Return the [X, Y] coordinate for the center point of the cell that contains the specified text.  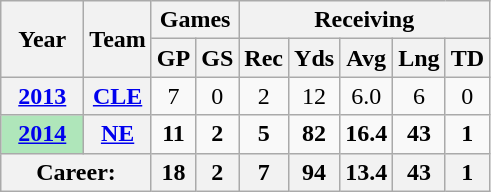
Rec [264, 58]
Yds [314, 58]
Games [194, 20]
GP [173, 58]
Team [118, 39]
NE [118, 134]
Career: [76, 172]
11 [173, 134]
2013 [42, 96]
GS [218, 58]
Lng [419, 58]
5 [264, 134]
12 [314, 96]
2014 [42, 134]
6 [419, 96]
TD [467, 58]
CLE [118, 96]
18 [173, 172]
Avg [366, 58]
6.0 [366, 96]
13.4 [366, 172]
Receiving [364, 20]
16.4 [366, 134]
Year [42, 39]
94 [314, 172]
82 [314, 134]
